From the cell containing the given text, extract its center point as (x, y) coordinate. 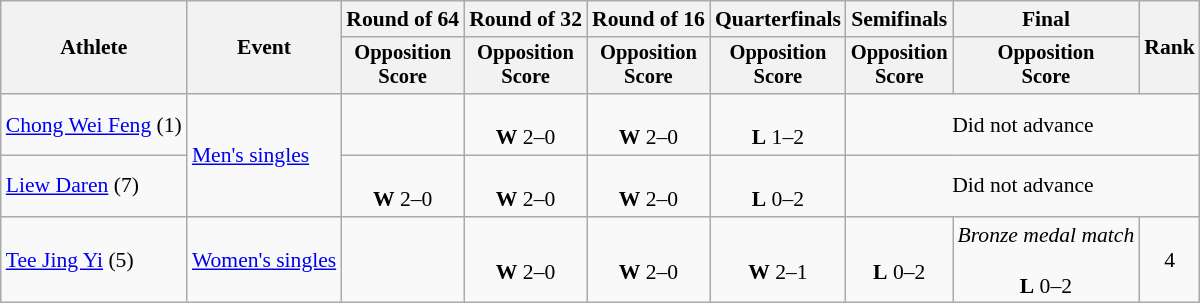
Semifinals (900, 19)
L 1–2 (778, 124)
Quarterfinals (778, 19)
Round of 64 (402, 19)
Men's singles (264, 155)
Athlete (94, 48)
Event (264, 48)
Rank (1170, 48)
Round of 16 (648, 19)
Round of 32 (526, 19)
L 0–2 (778, 186)
Final (1046, 19)
Liew Daren (7) (94, 186)
Chong Wei Feng (1) (94, 124)
